Find where the given text appears and provide that cell's center as [X, Y] coordinate. 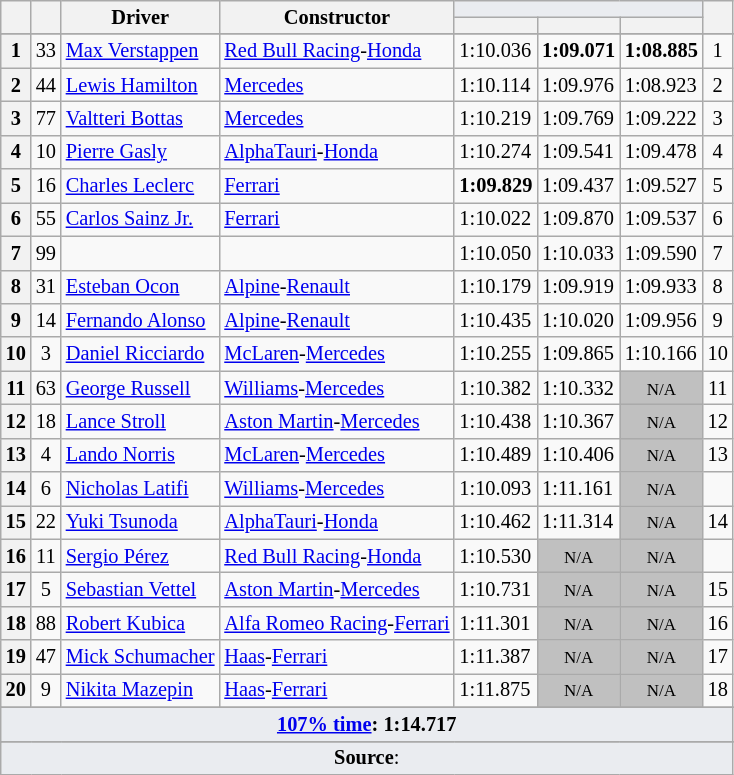
77 [46, 118]
1:10.114 [496, 85]
99 [46, 253]
63 [46, 388]
1:10.367 [578, 421]
Valtteri Bottas [140, 118]
107% time: 1:14.717 [367, 724]
1:10.179 [496, 287]
Lewis Hamilton [140, 85]
1:10.093 [496, 489]
1:09.527 [662, 186]
Fernando Alonso [140, 320]
88 [46, 623]
1:10.382 [496, 388]
1:09.537 [662, 219]
1:09.933 [662, 287]
Sergio Pérez [140, 556]
1:11.387 [496, 657]
1:08.885 [662, 51]
1:09.829 [496, 186]
Sebastian Vettel [140, 589]
Yuki Tsunoda [140, 522]
55 [46, 219]
1:10.731 [496, 589]
33 [46, 51]
Constructor [336, 17]
1:11.301 [496, 623]
1:10.033 [578, 253]
1:10.462 [496, 522]
Lance Stroll [140, 421]
1:10.020 [578, 320]
Nicholas Latifi [140, 489]
44 [46, 85]
1:10.274 [496, 152]
1:09.478 [662, 152]
1:10.530 [496, 556]
1:09.437 [578, 186]
1:11.161 [578, 489]
Max Verstappen [140, 51]
1:09.956 [662, 320]
1:09.071 [578, 51]
Alfa Romeo Racing-Ferrari [336, 623]
19 [16, 657]
1:09.590 [662, 253]
Pierre Gasly [140, 152]
47 [46, 657]
20 [16, 690]
1:09.976 [578, 85]
1:10.406 [578, 455]
Robert Kubica [140, 623]
22 [46, 522]
1:09.541 [578, 152]
1:09.222 [662, 118]
1:10.255 [496, 354]
Charles Leclerc [140, 186]
1:10.036 [496, 51]
Driver [140, 17]
1:10.435 [496, 320]
1:10.332 [578, 388]
1:09.865 [578, 354]
1:10.166 [662, 354]
Carlos Sainz Jr. [140, 219]
Source: [367, 758]
1:09.769 [578, 118]
1:10.219 [496, 118]
1:10.050 [496, 253]
George Russell [140, 388]
Daniel Ricciardo [140, 354]
1:09.870 [578, 219]
Esteban Ocon [140, 287]
1:11.314 [578, 522]
1:10.022 [496, 219]
Nikita Mazepin [140, 690]
1:11.875 [496, 690]
1:10.489 [496, 455]
1:10.438 [496, 421]
31 [46, 287]
Mick Schumacher [140, 657]
1:09.919 [578, 287]
Lando Norris [140, 455]
1:08.923 [662, 85]
